Find where the given text appears and provide that cell's center as (X, Y) coordinate. 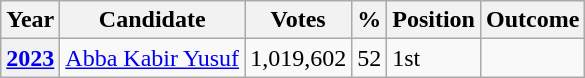
52 (370, 58)
Candidate (152, 20)
Year (30, 20)
1st (434, 58)
Abba Kabir Yusuf (152, 58)
Outcome (532, 20)
1,019,602 (298, 58)
% (370, 20)
Position (434, 20)
2023 (30, 58)
Votes (298, 20)
